Output the (x, y) coordinate of the center of the cell containing the given text.  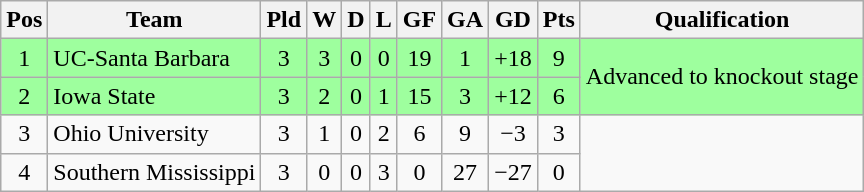
+18 (514, 58)
Iowa State (154, 96)
−27 (514, 172)
GD (514, 20)
D (356, 20)
−3 (514, 134)
Pos (24, 20)
Pts (558, 20)
Ohio University (154, 134)
Pld (284, 20)
27 (466, 172)
L (384, 20)
W (324, 20)
15 (419, 96)
19 (419, 58)
Qualification (722, 20)
GF (419, 20)
Team (154, 20)
Southern Mississippi (154, 172)
4 (24, 172)
UC-Santa Barbara (154, 58)
+12 (514, 96)
Advanced to knockout stage (722, 77)
GA (466, 20)
